For the text-containing cell, return its midpoint in (x, y) coordinate format. 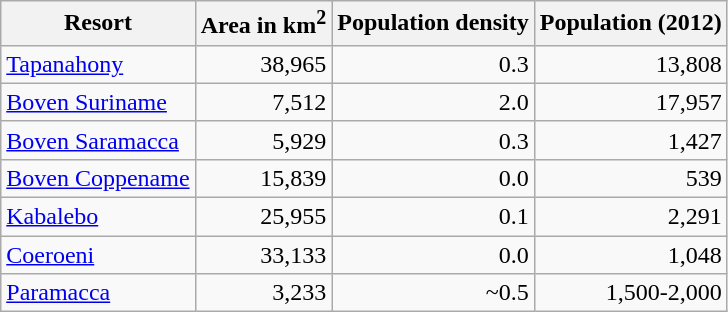
7,512 (264, 102)
0.1 (433, 217)
Population (2012) (630, 24)
13,808 (630, 64)
2,291 (630, 217)
38,965 (264, 64)
1,048 (630, 255)
Tapanahony (98, 64)
3,233 (264, 293)
Boven Suriname (98, 102)
~0.5 (433, 293)
5,929 (264, 140)
Population density (433, 24)
15,839 (264, 178)
Kabalebo (98, 217)
Resort (98, 24)
33,133 (264, 255)
Boven Saramacca (98, 140)
25,955 (264, 217)
539 (630, 178)
Coeroeni (98, 255)
1,500-2,000 (630, 293)
Area in km2 (264, 24)
17,957 (630, 102)
Paramacca (98, 293)
2.0 (433, 102)
Boven Coppename (98, 178)
1,427 (630, 140)
